For the text-containing cell, return its midpoint in (X, Y) coordinate format. 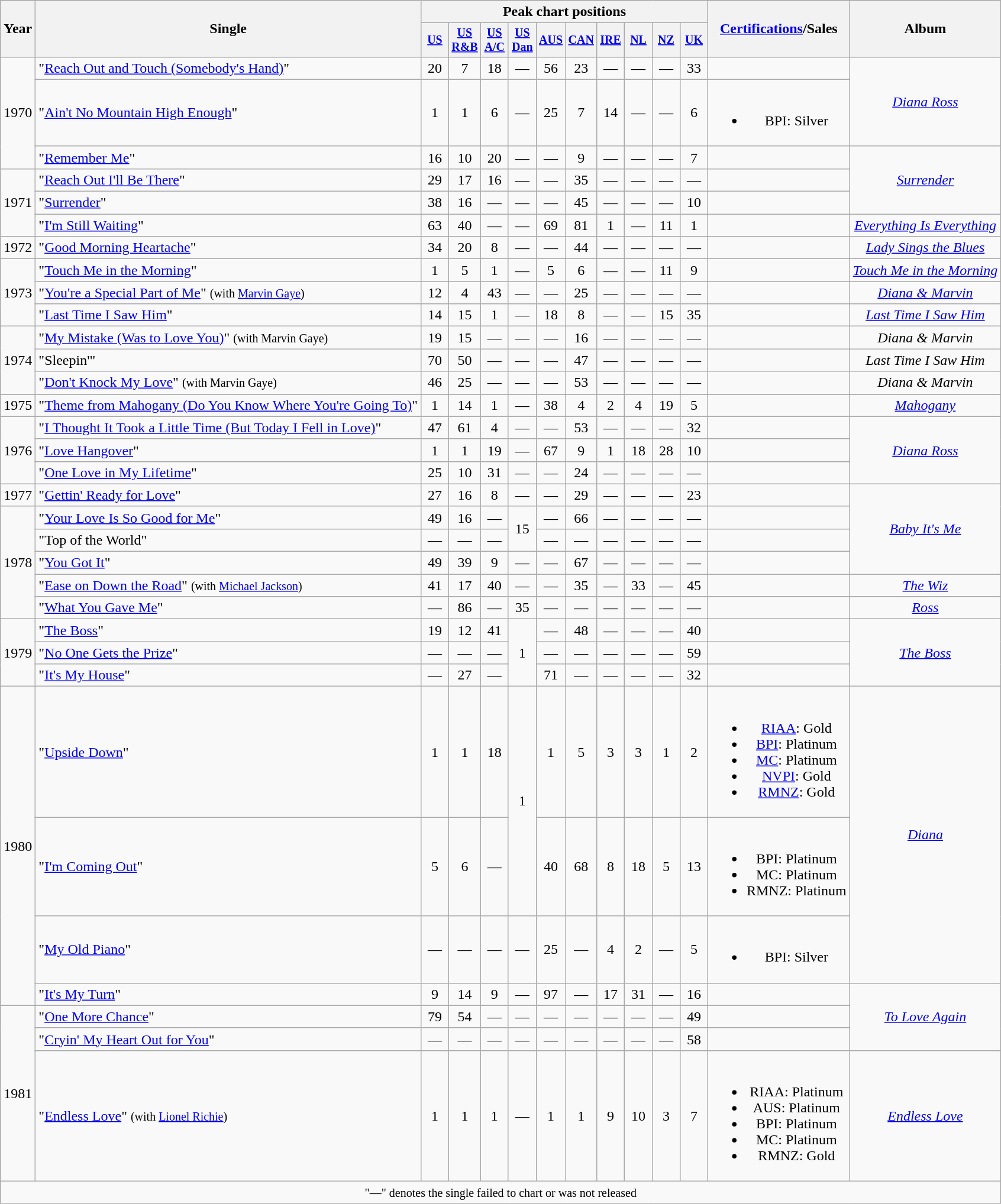
US (434, 40)
97 (550, 994)
70 (434, 360)
"My Mistake (Was to Love You)" (with Marvin Gaye) (228, 338)
Diana (925, 835)
56 (550, 68)
"Theme from Mahogany (Do You Know Where You're Going To)" (228, 405)
Touch Me in the Morning (925, 270)
"Last Time I Saw Him" (228, 315)
Surrender (925, 180)
RIAA: PlatinumAUS: PlatinumBPI: PlatinumMC: PlatinumRMNZ: Gold (779, 1115)
AUS (550, 40)
Baby It's Me (925, 529)
28 (666, 450)
66 (581, 517)
"No One Gets the Prize" (228, 653)
Endless Love (925, 1115)
1977 (18, 495)
Certifications/Sales (779, 29)
"Upside Down" (228, 752)
"Ain't No Mountain High Enough" (228, 112)
"Gettin' Ready for Love" (228, 495)
Mahogany (925, 405)
The Boss (925, 653)
Peak chart positions (564, 12)
To Love Again (925, 1017)
68 (581, 867)
48 (581, 630)
24 (581, 472)
1978 (18, 562)
CAN (581, 40)
"Cryin' My Heart Out for You" (228, 1039)
RIAA: GoldBPI: PlatinumMC: PlatinumNVPI: GoldRMNZ: Gold (779, 752)
59 (693, 653)
1971 (18, 202)
1973 (18, 293)
"Reach Out I'll Be There" (228, 180)
"What You Gave Me" (228, 608)
Everything Is Everything (925, 225)
"Ease on Down the Road" (with Michael Jackson) (228, 585)
86 (464, 608)
1981 (18, 1093)
46 (434, 383)
Ross (925, 608)
"Don't Knock My Love" (with Marvin Gaye) (228, 383)
UK (693, 40)
"The Boss" (228, 630)
39 (464, 563)
1979 (18, 653)
"Your Love Is So Good for Me" (228, 517)
"I'm Still Waiting" (228, 225)
IRE (611, 40)
"It's My House" (228, 675)
"I'm Coming Out" (228, 867)
61 (464, 428)
1972 (18, 248)
81 (581, 225)
"Love Hangover" (228, 450)
"You Got It" (228, 563)
69 (550, 225)
"Remember Me" (228, 157)
Album (925, 29)
BPI: PlatinumMC: PlatinumRMNZ: Platinum (779, 867)
44 (581, 248)
34 (434, 248)
58 (693, 1039)
NL (639, 40)
"—" denotes the single failed to chart or was not released (500, 1192)
"I Thought It Took a Little Time (But Today I Fell in Love)" (228, 428)
The Wiz (925, 585)
"It's My Turn" (228, 994)
"Top of the World" (228, 540)
13 (693, 867)
"Touch Me in the Morning" (228, 270)
USR&B (464, 40)
"Sleepin'" (228, 360)
"Good Morning Heartache" (228, 248)
"My Old Piano" (228, 950)
Lady Sings the Blues (925, 248)
50 (464, 360)
1970 (18, 112)
71 (550, 675)
USA/C (495, 40)
54 (464, 1017)
43 (495, 293)
Single (228, 29)
"You're a Special Part of Me" (with Marvin Gaye) (228, 293)
"One Love in My Lifetime" (228, 472)
1976 (18, 450)
USDan (522, 40)
"One More Chance" (228, 1017)
"Surrender" (228, 203)
1980 (18, 846)
79 (434, 1017)
63 (434, 225)
NZ (666, 40)
1974 (18, 360)
Year (18, 29)
1975 (18, 405)
"Endless Love" (with Lionel Richie) (228, 1115)
"Reach Out and Touch (Somebody's Hand)" (228, 68)
